Scan for the cell matching the given text and deliver its [x, y] coordinate at center. 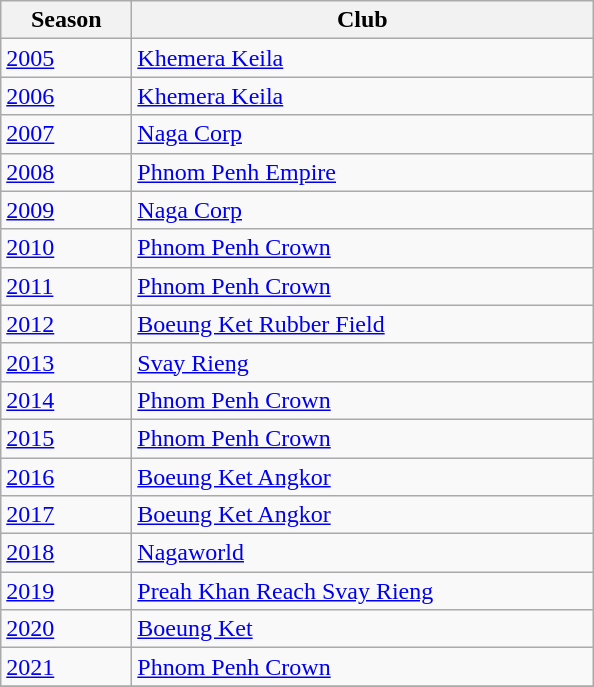
2010 [66, 248]
2014 [66, 400]
Preah Khan Reach Svay Rieng [362, 591]
2016 [66, 477]
2015 [66, 438]
2019 [66, 591]
2012 [66, 324]
Svay Rieng [362, 362]
2006 [66, 96]
2013 [66, 362]
Boeung Ket Rubber Field [362, 324]
2008 [66, 172]
Nagaworld [362, 553]
2005 [66, 58]
2011 [66, 286]
2007 [66, 134]
2020 [66, 629]
Boeung Ket [362, 629]
Club [362, 20]
Phnom Penh Empire [362, 172]
2021 [66, 667]
2018 [66, 553]
2009 [66, 210]
2017 [66, 515]
Season [66, 20]
